Determine the [X, Y] coordinate at the center of the cell enclosing the given text.  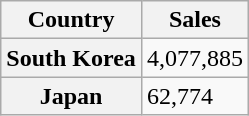
South Korea [72, 58]
4,077,885 [194, 58]
Japan [72, 96]
Sales [194, 20]
62,774 [194, 96]
Country [72, 20]
